Scan for the cell matching the given text and deliver its (X, Y) coordinate at center. 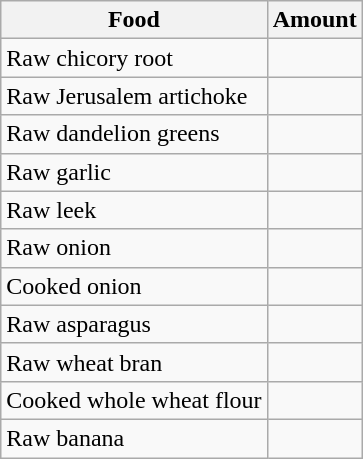
Raw leek (134, 210)
Raw onion (134, 248)
Raw Jerusalem artichoke (134, 96)
Raw banana (134, 438)
Raw garlic (134, 172)
Cooked whole wheat flour (134, 400)
Raw dandelion greens (134, 134)
Food (134, 20)
Raw asparagus (134, 324)
Amount (314, 20)
Cooked onion (134, 286)
Raw wheat bran (134, 362)
Raw chicory root (134, 58)
